Pinpoint the cell where the given text exists, returning its (X, Y) midpoint coordinate. 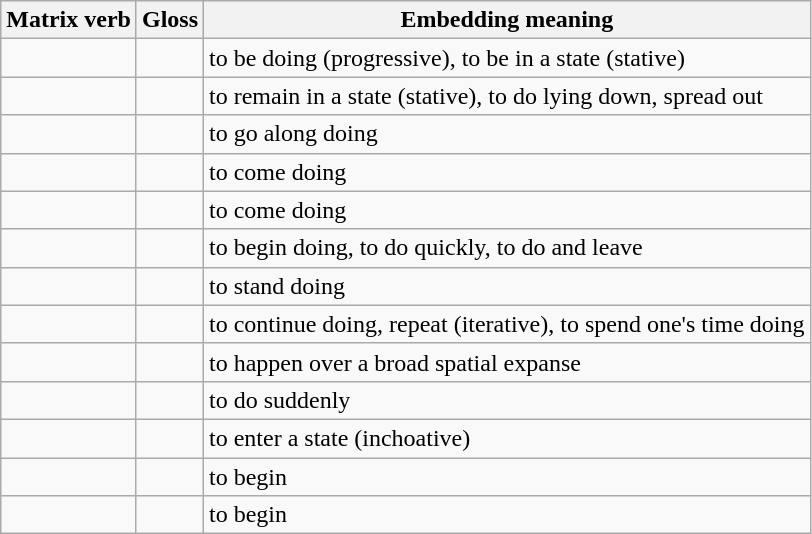
Matrix verb (69, 20)
to enter a state (inchoative) (508, 438)
Gloss (170, 20)
Embedding meaning (508, 20)
to be doing (progressive), to be in a state (stative) (508, 58)
to happen over a broad spatial expanse (508, 362)
to begin doing, to do quickly, to do and leave (508, 248)
to go along doing (508, 134)
to continue doing, repeat (iterative), to spend one's time doing (508, 324)
to remain in a state (stative), to do lying down, spread out (508, 96)
to do suddenly (508, 400)
to stand doing (508, 286)
